Output the (X, Y) coordinate of the center of the cell containing the given text.  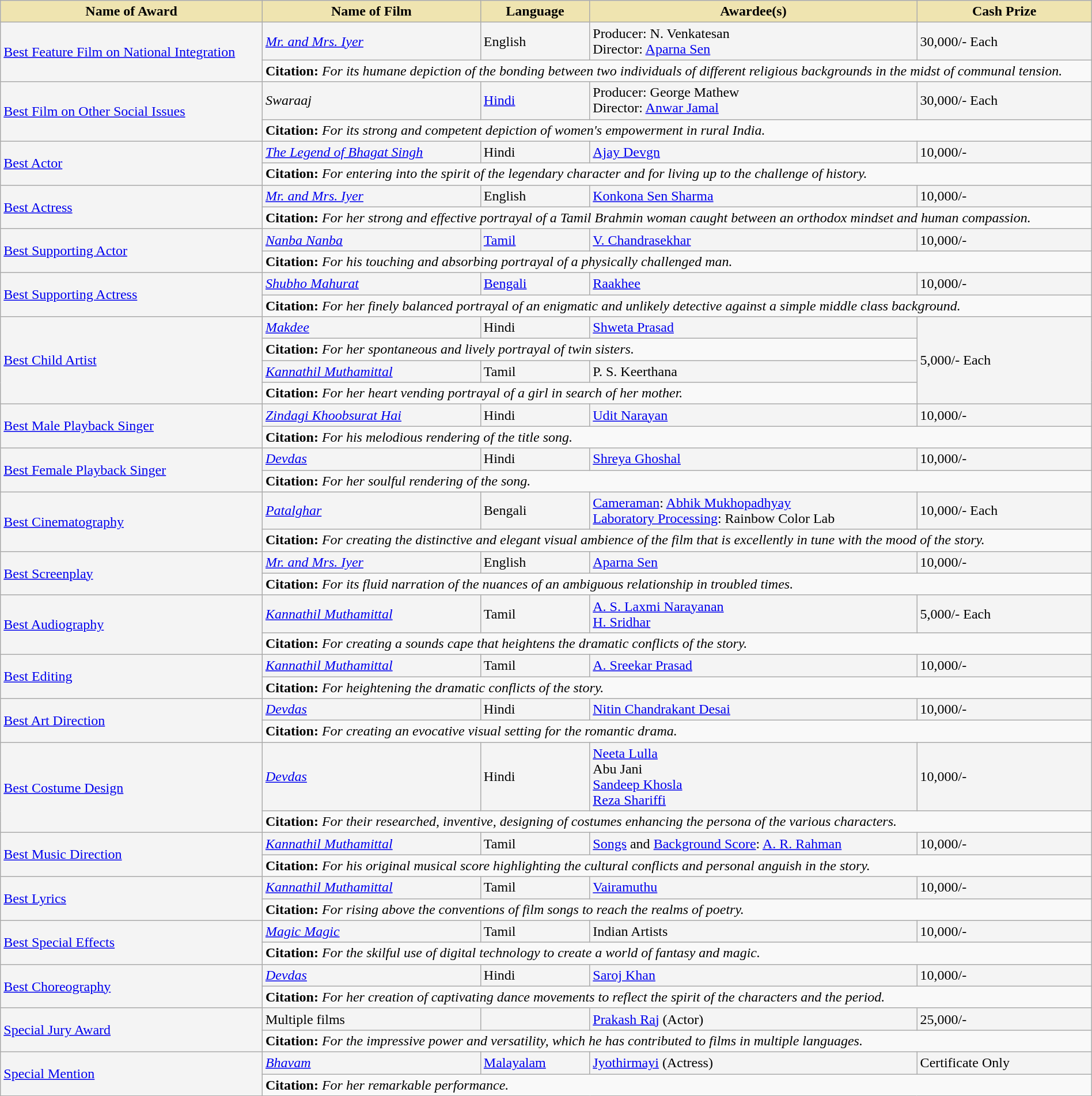
Best Art Direction (131, 720)
Konkona Sen Sharma (753, 196)
Citation: For her heart vending portrayal of a girl in search of her mother. (590, 393)
Citation: For her creation of captivating dance movements to reflect the spirit of the characters and the period. (677, 997)
Malayalam (534, 1063)
Best Screenplay (131, 573)
Best Cinematography (131, 522)
Best Choreography (131, 986)
Shweta Prasad (753, 328)
Multiple films (371, 1019)
Citation: For the skilful use of digital technology to create a world of fantasy and magic. (677, 953)
Songs and Background Score: A. R. Rahman (753, 844)
Best Actor (131, 163)
Indian Artists (753, 931)
A. S. Laxmi NarayananH. Sridhar (753, 614)
Citation: For creating the distinctive and elegant visual ambience of the film that is excellently in tune with the mood of the story. (677, 540)
Citation: For creating an evocative visual setting for the romantic drama. (677, 731)
Citation: For her remarkable performance. (677, 1084)
Zindagi Khoobsurat Hai (371, 415)
The Legend of Bhagat Singh (371, 152)
Prakash Raj (Actor) (753, 1019)
Citation: For his original musical score highlighting the cultural conflicts and personal anguish in the story. (677, 866)
Language (534, 12)
Cameraman: Abhik MukhopadhyayLaboratory Processing: Rainbow Color Lab (753, 510)
P. S. Keerthana (753, 371)
Certificate Only (1004, 1063)
Cash Prize (1004, 12)
Citation: For creating a sounds cape that heightens the dramatic conflicts of the story. (677, 643)
Citation: For its strong and competent depiction of women's empowerment in rural India. (677, 130)
Special Mention (131, 1074)
Citation: For heightening the dramatic conflicts of the story. (677, 687)
Best Male Playback Singer (131, 426)
10,000/- Each (1004, 510)
Best Female Playback Singer (131, 470)
Jyothirmayi (Actress) (753, 1063)
Citation: For his melodious rendering of the title song. (677, 437)
Vairamuthu (753, 888)
Citation: For entering into the spirit of the legendary character and for living up to the challenge of history. (677, 174)
Best Audiography (131, 624)
Special Jury Award (131, 1030)
Best Supporting Actress (131, 294)
Producer: N. VenkatesanDirector: Aparna Sen (753, 41)
Citation: For her strong and effective portrayal of a Tamil Brahmin woman caught between an orthodox mindset and human compassion. (677, 218)
Ajay Devgn (753, 152)
Magic Magic (371, 931)
Best Film on Other Social Issues (131, 112)
Aparna Sen (753, 562)
Citation: For its fluid narration of the nuances of an ambiguous relationship in troubled times. (677, 584)
Producer: George MathewDirector: Anwar Jamal (753, 100)
A. Sreekar Prasad (753, 665)
Saroj Khan (753, 975)
Nanba Nanba (371, 240)
Best Editing (131, 676)
Shreya Ghoshal (753, 459)
Name of Award (131, 12)
Swaraaj (371, 100)
Citation: For their researched, inventive, designing of costumes enhancing the persona of the various characters. (677, 822)
Citation: For his touching and absorbing portrayal of a physically challenged man. (677, 261)
V. Chandrasekhar (753, 240)
Citation: For its humane depiction of the bonding between two individuals of different religious backgrounds in the midst of communal tension. (677, 71)
Best Special Effects (131, 942)
Best Actress (131, 207)
Best Lyrics (131, 898)
Shubho Mahurat (371, 283)
Makdee (371, 328)
Citation: For the impressive power and versatility, which he has contributed to films in multiple languages. (677, 1041)
Patalghar (371, 510)
Citation: For rising above the conventions of film songs to reach the realms of poetry. (677, 909)
Best Costume Design (131, 788)
Best Child Artist (131, 361)
Neeta LullaAbu JaniSandeep KhoslaReza Shariffi (753, 776)
Citation: For her finely balanced portrayal of an enigmatic and unlikely detective against a simple middle class background. (677, 306)
Awardee(s) (753, 12)
Bhavam (371, 1063)
Name of Film (371, 12)
Best Music Direction (131, 855)
Citation: For her spontaneous and lively portrayal of twin sisters. (590, 350)
Nitin Chandrakant Desai (753, 710)
Best Supporting Actor (131, 251)
Raakhee (753, 283)
25,000/- (1004, 1019)
Citation: For her soulful rendering of the song. (677, 481)
Udit Narayan (753, 415)
Best Feature Film on National Integration (131, 52)
